Scan for the cell matching the given text and deliver its (x, y) coordinate at center. 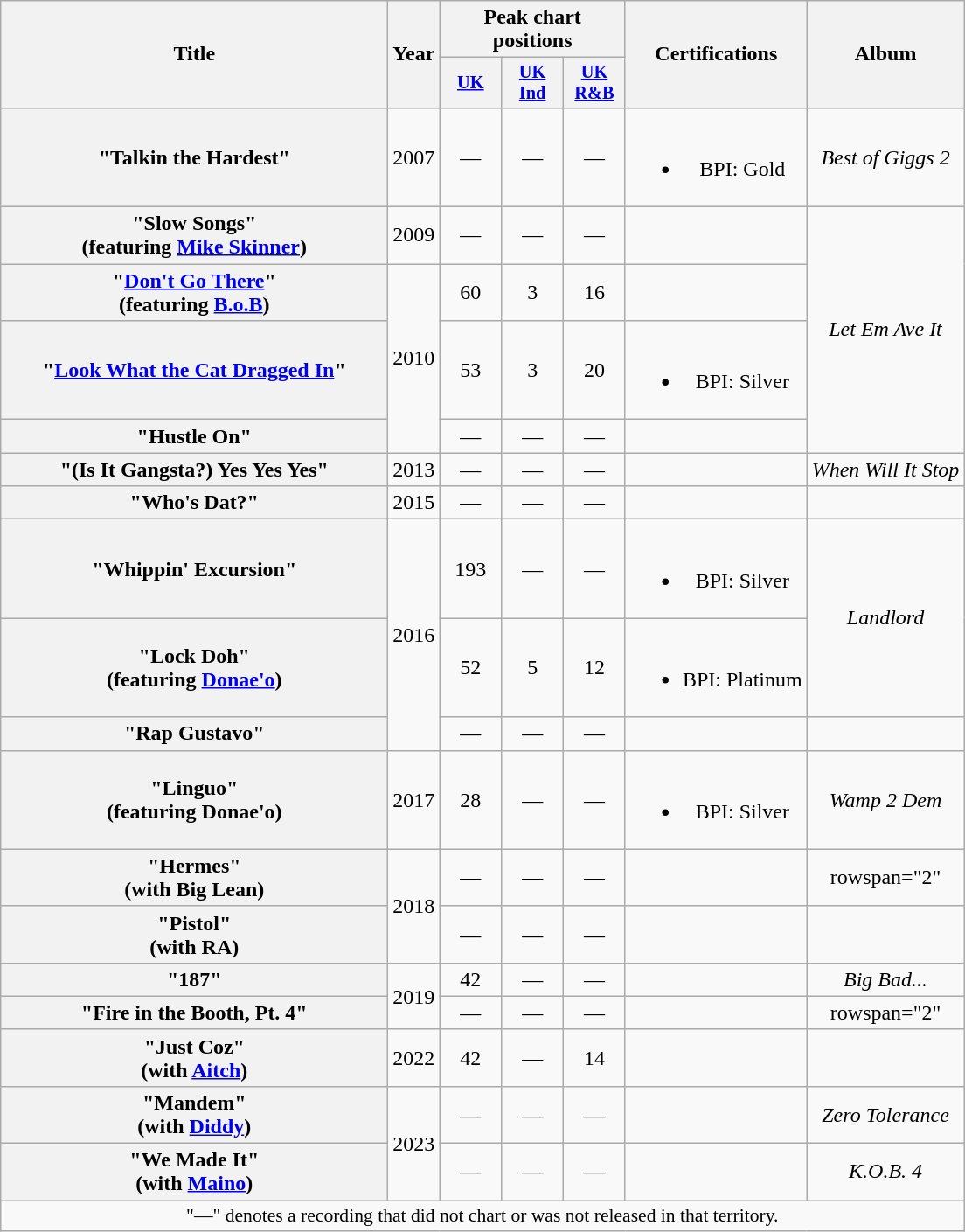
"(Is It Gangsta?) Yes Yes Yes" (194, 470)
2010 (414, 358)
60 (470, 292)
Peak chart positions (533, 30)
BPI: Platinum (716, 668)
2016 (414, 635)
"Mandem" (with Diddy) (194, 1114)
Landlord (885, 618)
2022 (414, 1058)
Certifications (716, 54)
5 (533, 668)
2023 (414, 1143)
2017 (414, 799)
12 (594, 668)
16 (594, 292)
52 (470, 668)
"Lock Doh"(featuring Donae'o) (194, 668)
"—" denotes a recording that did not chart or was not released in that territory. (482, 1216)
UKR&B (594, 83)
Year (414, 54)
"Look What the Cat Dragged In" (194, 371)
"187" (194, 979)
When Will It Stop (885, 470)
Wamp 2 Dem (885, 799)
20 (594, 371)
"Hustle On" (194, 436)
Zero Tolerance (885, 1114)
28 (470, 799)
"Slow Songs"(featuring Mike Skinner) (194, 236)
"Talkin the Hardest" (194, 157)
14 (594, 1058)
Title (194, 54)
2013 (414, 470)
UK (470, 83)
"Pistol"(with RA) (194, 934)
"Rap Gustavo" (194, 734)
2015 (414, 503)
"Fire in the Booth, Pt. 4" (194, 1013)
193 (470, 568)
2018 (414, 906)
"Just Coz"(with Aitch) (194, 1058)
53 (470, 371)
"Linguo"(featuring Donae'o) (194, 799)
2009 (414, 236)
UKInd (533, 83)
"Hermes"(with Big Lean) (194, 878)
"Don't Go There"(featuring B.o.B) (194, 292)
Big Bad... (885, 979)
2007 (414, 157)
"Who's Dat?" (194, 503)
"Whippin' Excursion" (194, 568)
2019 (414, 996)
Album (885, 54)
K.O.B. 4 (885, 1172)
"We Made It" (with Maino) (194, 1172)
Best of Giggs 2 (885, 157)
BPI: Gold (716, 157)
Let Em Ave It (885, 331)
